Identify which cell holds the provided text, then report its [x, y] central coordinate. 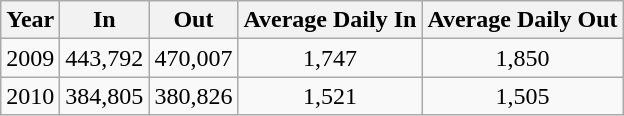
1,505 [522, 96]
In [104, 20]
1,521 [330, 96]
443,792 [104, 58]
Average Daily In [330, 20]
384,805 [104, 96]
2010 [30, 96]
470,007 [194, 58]
Out [194, 20]
380,826 [194, 96]
2009 [30, 58]
Average Daily Out [522, 20]
1,747 [330, 58]
Year [30, 20]
1,850 [522, 58]
